Pinpoint the cell where the given text exists, returning its (X, Y) midpoint coordinate. 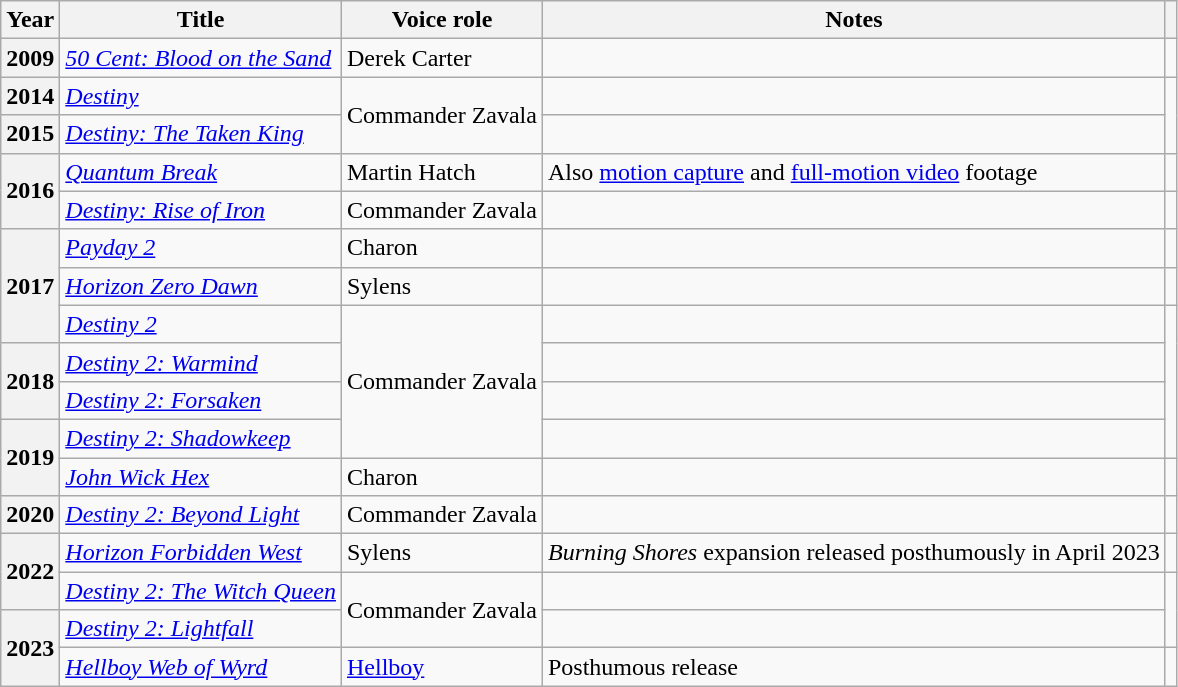
Destiny 2: The Witch Queen (201, 591)
2015 (30, 134)
Destiny 2: Lightfall (201, 629)
Posthumous release (854, 667)
Destiny 2 (201, 324)
Horizon Forbidden West (201, 553)
Destiny 2: Beyond Light (201, 515)
John Wick Hex (201, 477)
Destiny: The Taken King (201, 134)
Hellboy (442, 667)
2018 (30, 381)
Derek Carter (442, 58)
Destiny: Rise of Iron (201, 210)
Horizon Zero Dawn (201, 286)
Payday 2 (201, 248)
2022 (30, 572)
Burning Shores expansion released posthumously in April 2023 (854, 553)
Destiny (201, 96)
2016 (30, 191)
2020 (30, 515)
Title (201, 20)
Quantum Break (201, 172)
Voice role (442, 20)
2009 (30, 58)
2019 (30, 457)
Also motion capture and full-motion video footage (854, 172)
Notes (854, 20)
Destiny 2: Shadowkeep (201, 438)
2014 (30, 96)
Hellboy Web of Wyrd (201, 667)
50 Cent: Blood on the Sand (201, 58)
Martin Hatch (442, 172)
2017 (30, 286)
Destiny 2: Forsaken (201, 400)
Year (30, 20)
2023 (30, 648)
Destiny 2: Warmind (201, 362)
